Return (x, y) of the center of cell containing provided text 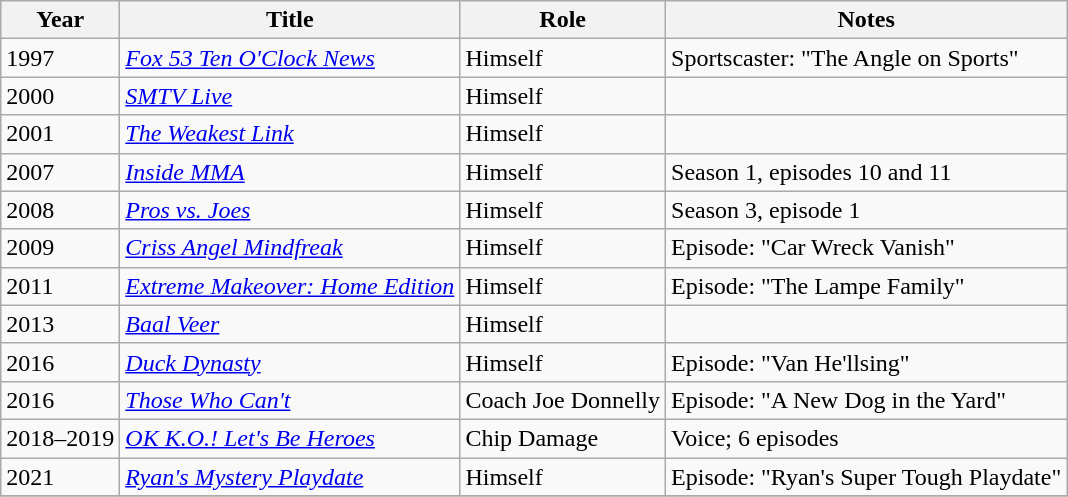
Chip Damage (563, 438)
Duck Dynasty (290, 362)
Episode: "Ryan's Super Tough Playdate" (866, 477)
2001 (60, 134)
1997 (60, 58)
2021 (60, 477)
Episode: "The Lampe Family" (866, 286)
2018–2019 (60, 438)
Notes (866, 20)
Season 1, episodes 10 and 11 (866, 172)
Year (60, 20)
Coach Joe Donnelly (563, 400)
Season 3, episode 1 (866, 210)
Role (563, 20)
OK K.O.! Let's Be Heroes (290, 438)
Episode: "A New Dog in the Yard" (866, 400)
Title (290, 20)
Episode: "Van He'llsing" (866, 362)
Fox 53 Ten O'Clock News (290, 58)
Those Who Can't (290, 400)
Episode: "Car Wreck Vanish" (866, 248)
Ryan's Mystery Playdate (290, 477)
2008 (60, 210)
2007 (60, 172)
Sportscaster: "The Angle on Sports" (866, 58)
The Weakest Link (290, 134)
Extreme Makeover: Home Edition (290, 286)
2009 (60, 248)
Baal Veer (290, 324)
Criss Angel Mindfreak (290, 248)
2000 (60, 96)
Voice; 6 episodes (866, 438)
2011 (60, 286)
Pros vs. Joes (290, 210)
Inside MMA (290, 172)
2013 (60, 324)
SMTV Live (290, 96)
